Scan for the cell matching the given text and deliver its (x, y) coordinate at center. 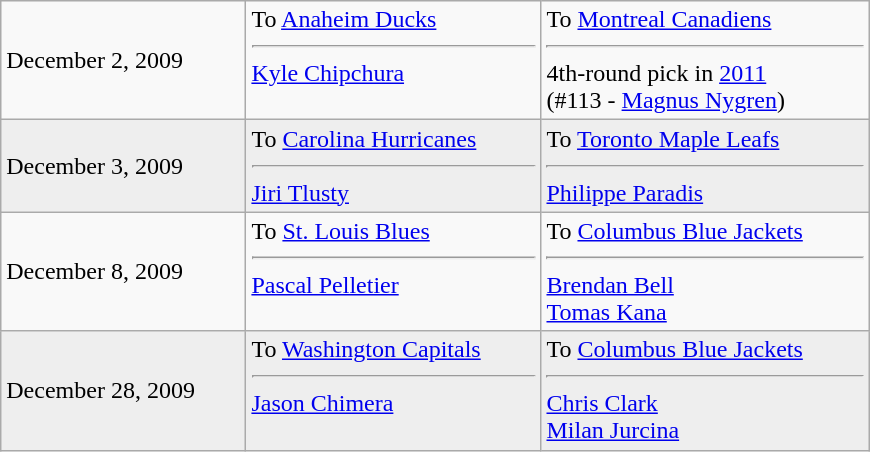
December 2, 2009 (124, 60)
December 8, 2009 (124, 272)
To Montreal Canadiens4th-round pick in 2011(#113 - Magnus Nygren) (705, 60)
To Columbus Blue JacketsBrendan BellTomas Kana (705, 272)
To Columbus Blue JacketsChris Clark Milan Jurcina (705, 390)
To Carolina HurricanesJiri Tlusty (394, 166)
To Toronto Maple LeafsPhilippe Paradis (705, 166)
December 28, 2009 (124, 390)
To Anaheim DucksKyle Chipchura (394, 60)
To St. Louis BluesPascal Pelletier (394, 272)
December 3, 2009 (124, 166)
To Washington CapitalsJason Chimera (394, 390)
